Determine the (X, Y) coordinate at the center of the cell enclosing the given text.  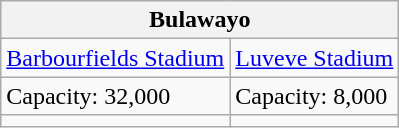
Barbourfields Stadium (116, 58)
Bulawayo (200, 20)
Luveve Stadium (314, 58)
Capacity: 8,000 (314, 96)
Capacity: 32,000 (116, 96)
